Capture the cell that displays the provided text and extract its (X, Y) central coordinate. 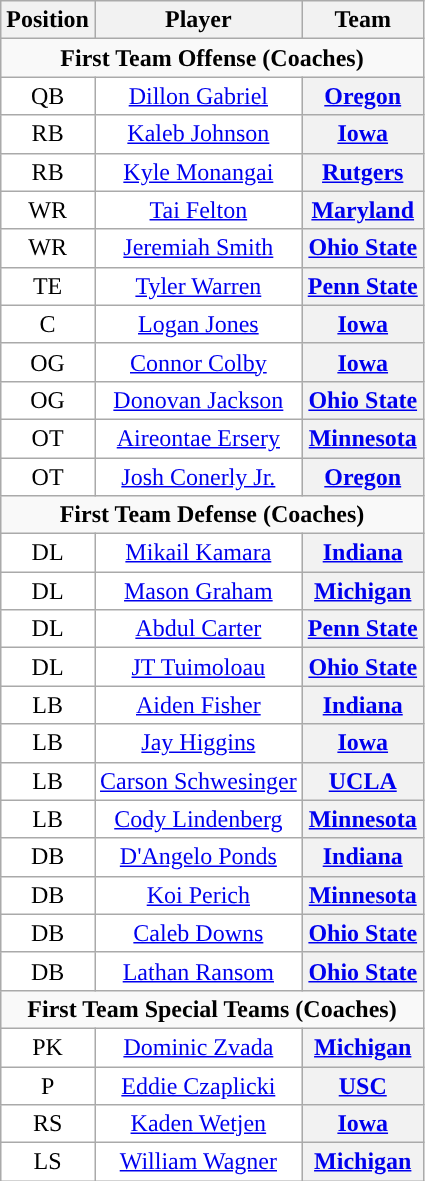
Mikail Kamara (198, 553)
PK (48, 1047)
Donovan Jackson (198, 400)
Dillon Gabriel (198, 96)
C (48, 324)
Lathan Ransom (198, 971)
USC (362, 1085)
Kaleb Johnson (198, 134)
Aiden Fisher (198, 705)
Eddie Czaplicki (198, 1085)
William Wagner (198, 1162)
Caleb Downs (198, 933)
Rutgers (362, 172)
First Team Offense (Coaches) (212, 58)
Tai Felton (198, 210)
Josh Conerly Jr. (198, 477)
Logan Jones (198, 324)
Kyle Monangai (198, 172)
QB (48, 96)
Position (48, 20)
Player (198, 20)
D'Angelo Ponds (198, 857)
Aireontae Ersery (198, 438)
Cody Lindenberg (198, 819)
First Team Defense (Coaches) (212, 515)
Maryland (362, 210)
First Team Special Teams (Coaches) (212, 1009)
Jeremiah Smith (198, 248)
RS (48, 1124)
Mason Graham (198, 591)
Connor Colby (198, 362)
Koi Perich (198, 895)
P (48, 1085)
Dominic Zvada (198, 1047)
UCLA (362, 781)
Tyler Warren (198, 286)
Carson Schwesinger (198, 781)
Team (362, 20)
JT Tuimoloau (198, 667)
Abdul Carter (198, 629)
LS (48, 1162)
TE (48, 286)
Jay Higgins (198, 743)
Kaden Wetjen (198, 1124)
